Search for the cell housing the specified text and yield its (x, y) center coordinate. 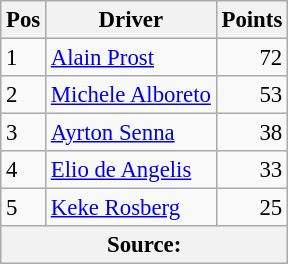
Ayrton Senna (132, 133)
4 (24, 170)
Michele Alboreto (132, 95)
33 (252, 170)
Alain Prost (132, 58)
53 (252, 95)
25 (252, 208)
Source: (144, 245)
72 (252, 58)
Keke Rosberg (132, 208)
5 (24, 208)
Pos (24, 20)
1 (24, 58)
Driver (132, 20)
Elio de Angelis (132, 170)
38 (252, 133)
Points (252, 20)
2 (24, 95)
3 (24, 133)
